Find where the given text appears and provide that cell's center as (x, y) coordinate. 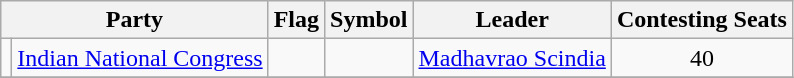
Indian National Congress (140, 58)
Madhavrao Scindia (512, 58)
Symbol (369, 20)
Leader (512, 20)
Party (134, 20)
Flag (296, 20)
40 (702, 58)
Contesting Seats (702, 20)
